Extract the (X, Y) coordinate from the center of the cell holding the provided text.  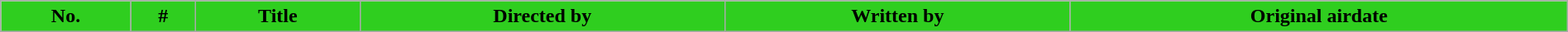
Original airdate (1318, 16)
# (163, 16)
Written by (897, 16)
Directed by (543, 16)
No. (66, 16)
Title (278, 16)
